Search for the cell housing the specified text and yield its (X, Y) center coordinate. 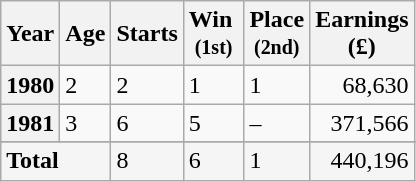
Win (1st) (214, 34)
68,630 (362, 85)
Age (86, 34)
8 (147, 161)
Earnings(£) (362, 34)
1980 (30, 85)
Total (56, 161)
5 (214, 123)
Starts (147, 34)
1981 (30, 123)
440,196 (362, 161)
– (277, 123)
371,566 (362, 123)
Place(2nd) (277, 34)
Year (30, 34)
3 (86, 123)
